Output the [x, y] coordinate of the center of the cell containing the given text.  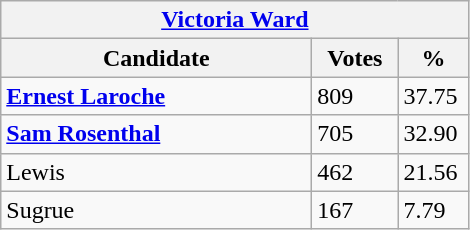
Sam Rosenthal [156, 134]
Votes [355, 58]
Candidate [156, 58]
809 [355, 96]
7.79 [434, 210]
167 [355, 210]
% [434, 58]
462 [355, 172]
Victoria Ward [235, 20]
Lewis [156, 172]
32.90 [434, 134]
37.75 [434, 96]
Sugrue [156, 210]
705 [355, 134]
21.56 [434, 172]
Ernest Laroche [156, 96]
